Capture the cell that displays the provided text and extract its [X, Y] central coordinate. 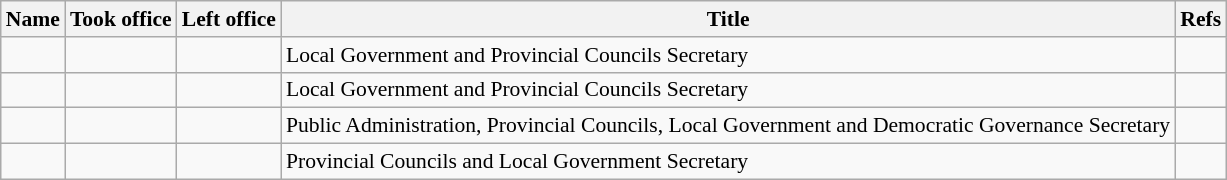
Refs [1200, 19]
Left office [229, 19]
Title [728, 19]
Public Administration, Provincial Councils, Local Government and Democratic Governance Secretary [728, 126]
Provincial Councils and Local Government Secretary [728, 162]
Took office [121, 19]
Name [33, 19]
